Output the [x, y] coordinate of the center of the cell containing the given text.  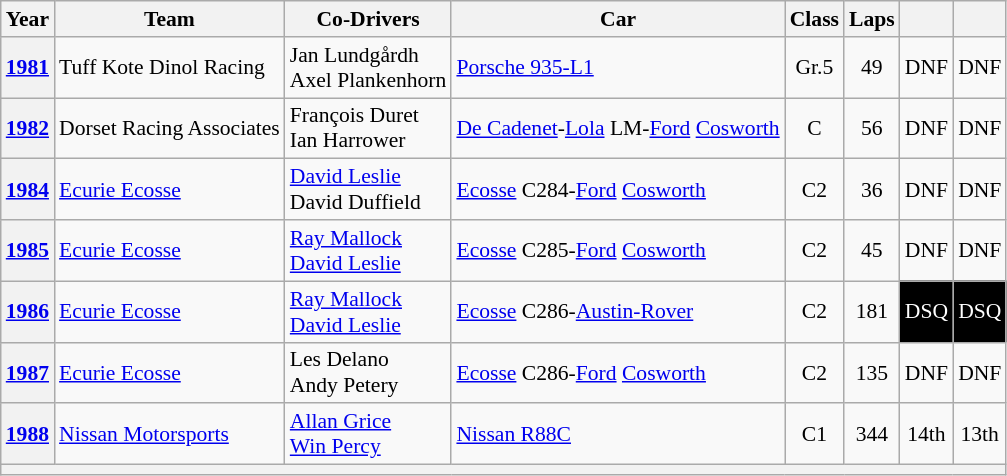
Car [618, 19]
1987 [28, 372]
Gr.5 [814, 68]
Class [814, 19]
1981 [28, 68]
181 [872, 312]
14th [926, 434]
Nissan R88C [618, 434]
1982 [28, 128]
1988 [28, 434]
1984 [28, 190]
Allan Grice Win Percy [368, 434]
De Cadenet-Lola LM-Ford Cosworth [618, 128]
Ecosse C286-Austin-Rover [618, 312]
Jan Lundgårdh Axel Plankenhorn [368, 68]
Les Delano Andy Petery [368, 372]
Laps [872, 19]
C [814, 128]
1986 [28, 312]
Ecosse C284-Ford Cosworth [618, 190]
344 [872, 434]
49 [872, 68]
Year [28, 19]
François Duret Ian Harrower [368, 128]
Tuff Kote Dinol Racing [170, 68]
Ecosse C285-Ford Cosworth [618, 250]
36 [872, 190]
135 [872, 372]
56 [872, 128]
Ecosse C286-Ford Cosworth [618, 372]
Porsche 935-L1 [618, 68]
Team [170, 19]
1985 [28, 250]
C1 [814, 434]
David Leslie David Duffield [368, 190]
Co-Drivers [368, 19]
13th [980, 434]
Nissan Motorsports [170, 434]
45 [872, 250]
Dorset Racing Associates [170, 128]
